Locate the cell with the specified text and output its [x, y] center coordinate. 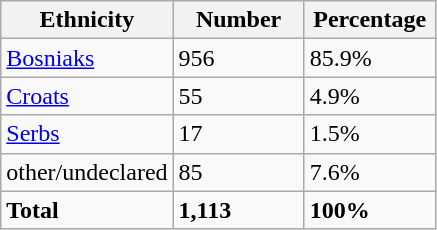
1,113 [238, 210]
956 [238, 58]
Bosniaks [87, 58]
4.9% [370, 96]
Number [238, 20]
Croats [87, 96]
7.6% [370, 172]
Ethnicity [87, 20]
1.5% [370, 134]
Percentage [370, 20]
100% [370, 210]
85.9% [370, 58]
Serbs [87, 134]
other/undeclared [87, 172]
17 [238, 134]
55 [238, 96]
Total [87, 210]
85 [238, 172]
